Pinpoint the cell where the given text exists, returning its [X, Y] midpoint coordinate. 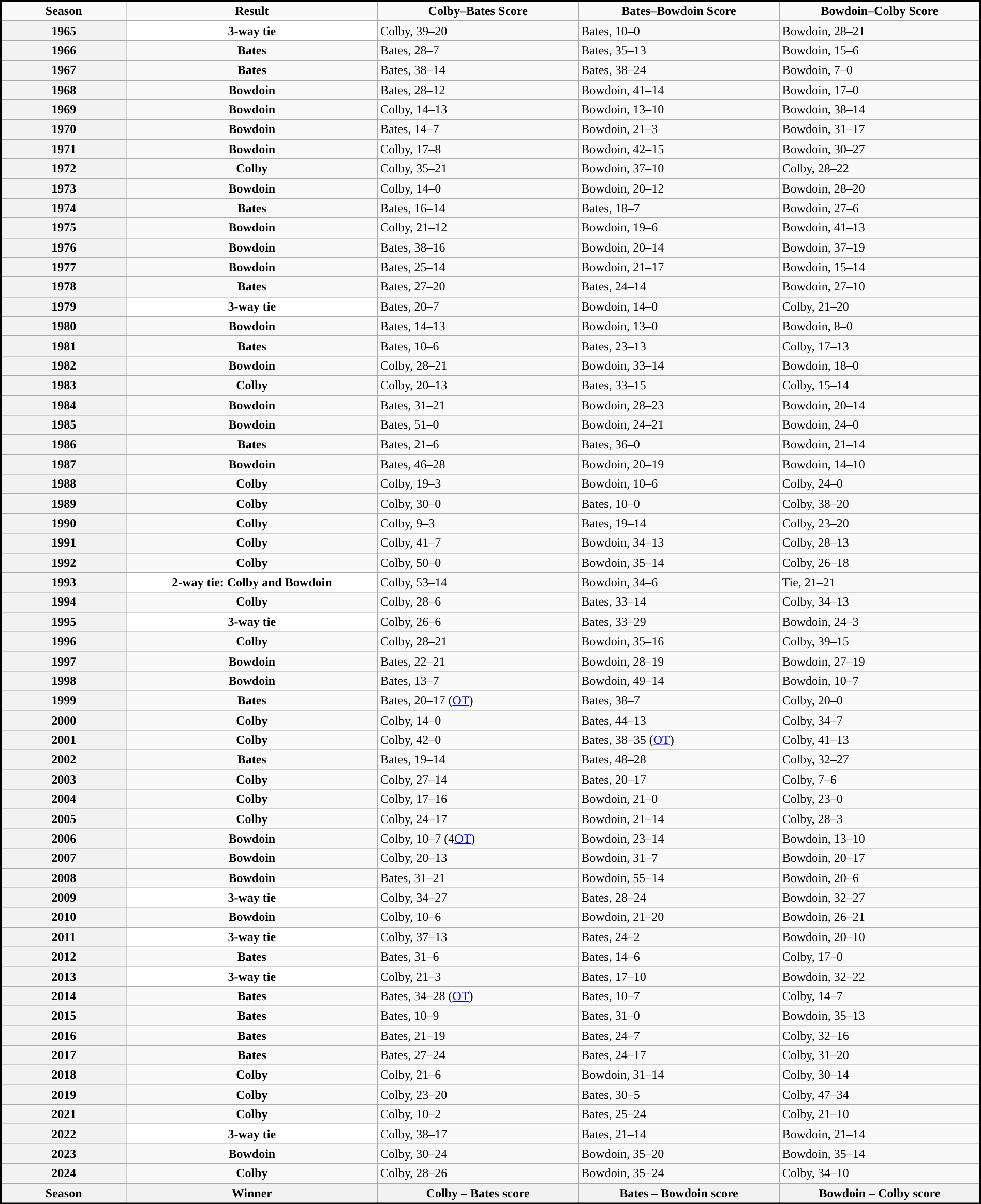
Bates, 38–24 [679, 70]
Bates, 21–6 [478, 445]
2-way tie: Colby and Bowdoin [251, 582]
Bates, 24–17 [679, 1055]
2022 [64, 1134]
Bowdoin, 20–12 [679, 188]
Bates, 27–24 [478, 1055]
Bates, 23–13 [679, 346]
Bowdoin, 21–3 [679, 129]
2017 [64, 1055]
Bates, 21–14 [679, 1134]
1990 [64, 523]
Bates, 34–28 (OT) [478, 996]
Bowdoin – Colby score [880, 1194]
2001 [64, 740]
Colby, 20–0 [880, 700]
Bates, 28–24 [679, 898]
Bowdoin, 28–21 [880, 31]
Colby, 21–10 [880, 1114]
Colby, 17–16 [478, 799]
1992 [64, 563]
1982 [64, 365]
Colby, 28–6 [478, 602]
1972 [64, 169]
Bates, 20–17 [679, 780]
Colby, 35–21 [478, 169]
Bates, 13–7 [478, 681]
2023 [64, 1154]
1987 [64, 464]
Colby, 26–6 [478, 622]
Bowdoin, 17–0 [880, 90]
Colby, 21–20 [880, 306]
2003 [64, 780]
Bowdoin, 14–0 [679, 306]
1973 [64, 188]
1999 [64, 700]
Bowdoin, 20–10 [880, 937]
Bowdoin, 38–14 [880, 110]
Colby, 31–20 [880, 1055]
Bowdoin, 20–6 [880, 878]
Bowdoin, 41–14 [679, 90]
1979 [64, 306]
Colby, 50–0 [478, 563]
Bates, 25–24 [679, 1114]
Bates, 22–21 [478, 661]
Bowdoin, 34–13 [679, 543]
Bates, 38–35 (OT) [679, 740]
Colby, 10–7 (4OT) [478, 839]
Bates, 38–14 [478, 70]
Bates, 20–17 (OT) [478, 700]
Colby, 28–26 [478, 1173]
Bowdoin, 7–0 [880, 70]
Colby, 28–13 [880, 543]
1977 [64, 267]
1965 [64, 31]
2000 [64, 720]
Bates, 14–7 [478, 129]
2008 [64, 878]
Bowdoin, 32–27 [880, 898]
2002 [64, 760]
Colby, 28–22 [880, 169]
Bowdoin–Colby Score [880, 11]
1993 [64, 582]
Bates, 33–14 [679, 602]
Bates, 10–9 [478, 1016]
Bates, 14–13 [478, 326]
Bowdoin, 15–14 [880, 267]
Bowdoin, 15–6 [880, 50]
Colby, 37–13 [478, 937]
Colby, 17–8 [478, 149]
Bowdoin, 13–0 [679, 326]
Bowdoin, 21–17 [679, 267]
Colby, 34–10 [880, 1173]
Colby – Bates score [478, 1194]
Bates, 10–7 [679, 996]
Colby, 42–0 [478, 740]
Bowdoin, 28–23 [679, 405]
Colby, 10–6 [478, 917]
Bates, 10–6 [478, 346]
Bowdoin, 49–14 [679, 681]
2005 [64, 819]
Colby, 34–7 [880, 720]
Bowdoin, 32–22 [880, 976]
Colby, 47–34 [880, 1095]
Bates, 14–6 [679, 957]
Colby, 30–14 [880, 1075]
1970 [64, 129]
Bowdoin, 20–19 [679, 464]
Colby, 26–18 [880, 563]
Bates, 28–12 [478, 90]
Colby, 39–20 [478, 31]
Colby, 39–15 [880, 641]
Colby, 23–0 [880, 799]
Bates, 25–14 [478, 267]
2019 [64, 1095]
Bates, 38–16 [478, 247]
Bates, 18–7 [679, 208]
1996 [64, 641]
Bates, 20–7 [478, 306]
1971 [64, 149]
1988 [64, 484]
Bowdoin, 31–14 [679, 1075]
Bowdoin, 24–0 [880, 425]
Bates, 24–2 [679, 937]
Bowdoin, 37–19 [880, 247]
Colby, 17–13 [880, 346]
2010 [64, 917]
2011 [64, 937]
Colby, 30–0 [478, 504]
Bates, 16–14 [478, 208]
1966 [64, 50]
Colby, 28–3 [880, 819]
Bates, 38–7 [679, 700]
Colby, 34–13 [880, 602]
Bates, 35–13 [679, 50]
Bowdoin, 28–20 [880, 188]
Bowdoin, 33–14 [679, 365]
Bates – Bowdoin score [679, 1194]
Bowdoin, 41–13 [880, 228]
Colby, 32–16 [880, 1036]
Colby, 21–6 [478, 1075]
2021 [64, 1114]
1975 [64, 228]
Tie, 21–21 [880, 582]
Bates, 44–13 [679, 720]
1994 [64, 602]
Winner [251, 1194]
Bates, 33–15 [679, 385]
Bowdoin, 35–13 [880, 1016]
1998 [64, 681]
Bowdoin, 31–7 [679, 858]
1969 [64, 110]
Bowdoin, 24–3 [880, 622]
Bowdoin, 10–7 [880, 681]
Bowdoin, 27–6 [880, 208]
1986 [64, 445]
2024 [64, 1173]
Bowdoin, 35–20 [679, 1154]
1976 [64, 247]
1997 [64, 661]
Bates, 31–6 [478, 957]
1974 [64, 208]
2009 [64, 898]
Colby, 53–14 [478, 582]
Colby, 14–7 [880, 996]
1995 [64, 622]
Colby, 10–2 [478, 1114]
Bowdoin, 18–0 [880, 365]
2012 [64, 957]
Bowdoin, 21–20 [679, 917]
1983 [64, 385]
Bates, 31–0 [679, 1016]
Colby, 24–17 [478, 819]
Bowdoin, 35–24 [679, 1173]
Bates, 28–7 [478, 50]
Colby, 24–0 [880, 484]
Bowdoin, 31–17 [880, 129]
2013 [64, 976]
Colby, 27–14 [478, 780]
Bowdoin, 10–6 [679, 484]
Bowdoin, 19–6 [679, 228]
Bates, 33–29 [679, 622]
Bowdoin, 27–10 [880, 287]
2007 [64, 858]
2014 [64, 996]
Bates, 30–5 [679, 1095]
1989 [64, 504]
Bowdoin, 42–15 [679, 149]
1985 [64, 425]
2015 [64, 1016]
Bates, 51–0 [478, 425]
Colby, 38–17 [478, 1134]
Bowdoin, 34–6 [679, 582]
Colby, 38–20 [880, 504]
Colby, 21–3 [478, 976]
Colby, 14–13 [478, 110]
Bates, 24–14 [679, 287]
Bates–Bowdoin Score [679, 11]
1980 [64, 326]
Colby, 21–12 [478, 228]
Bowdoin, 26–21 [880, 917]
Bowdoin, 28–19 [679, 661]
Bowdoin, 24–21 [679, 425]
2006 [64, 839]
Bates, 48–28 [679, 760]
1991 [64, 543]
2018 [64, 1075]
Bowdoin, 23–14 [679, 839]
Bowdoin, 8–0 [880, 326]
Bowdoin, 27–19 [880, 661]
Colby, 19–3 [478, 484]
Colby, 41–7 [478, 543]
Colby, 9–3 [478, 523]
Bowdoin, 55–14 [679, 878]
1978 [64, 287]
1967 [64, 70]
1968 [64, 90]
Colby, 17–0 [880, 957]
Bowdoin, 35–16 [679, 641]
Colby, 32–27 [880, 760]
Colby, 30–24 [478, 1154]
Bowdoin, 21–0 [679, 799]
1984 [64, 405]
1981 [64, 346]
Colby, 34–27 [478, 898]
Colby–Bates Score [478, 11]
Bowdoin, 30–27 [880, 149]
Bates, 17–10 [679, 976]
Bates, 24–7 [679, 1036]
Bowdoin, 14–10 [880, 464]
Bowdoin, 20–17 [880, 858]
Bates, 36–0 [679, 445]
Colby, 15–14 [880, 385]
2004 [64, 799]
Result [251, 11]
Colby, 7–6 [880, 780]
Bates, 46–28 [478, 464]
Bates, 21–19 [478, 1036]
Colby, 41–13 [880, 740]
Bates, 27–20 [478, 287]
2016 [64, 1036]
Bowdoin, 37–10 [679, 169]
